Capture the cell that displays the provided text and extract its (x, y) central coordinate. 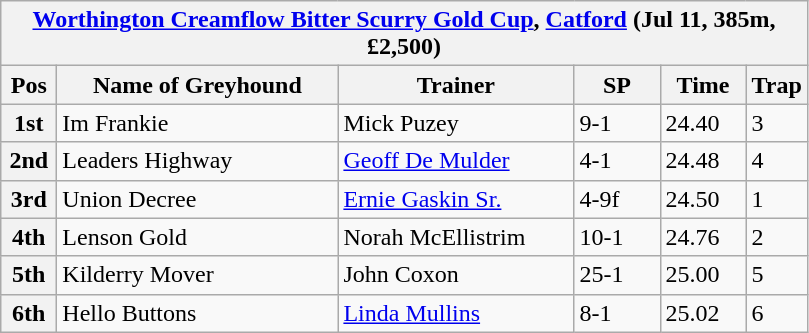
8-1 (617, 313)
Pos (29, 85)
24.50 (703, 199)
Worthington Creamflow Bitter Scurry Gold Cup, Catford (Jul 11, 385m, £2,500) (404, 34)
Hello Buttons (198, 313)
SP (617, 85)
2nd (29, 161)
Mick Puzey (456, 123)
4-1 (617, 161)
2 (776, 237)
25-1 (617, 275)
24.40 (703, 123)
1st (29, 123)
Name of Greyhound (198, 85)
Ernie Gaskin Sr. (456, 199)
4-9f (617, 199)
5 (776, 275)
24.76 (703, 237)
25.02 (703, 313)
5th (29, 275)
10-1 (617, 237)
6th (29, 313)
4th (29, 237)
3rd (29, 199)
6 (776, 313)
John Coxon (456, 275)
4 (776, 161)
Linda Mullins (456, 313)
Im Frankie (198, 123)
3 (776, 123)
Time (703, 85)
Trainer (456, 85)
Kilderry Mover (198, 275)
1 (776, 199)
Leaders Highway (198, 161)
9-1 (617, 123)
25.00 (703, 275)
Lenson Gold (198, 237)
24.48 (703, 161)
Norah McEllistrim (456, 237)
Trap (776, 85)
Union Decree (198, 199)
Geoff De Mulder (456, 161)
